Return the [x, y] coordinate for the center point of the cell that contains the specified text.  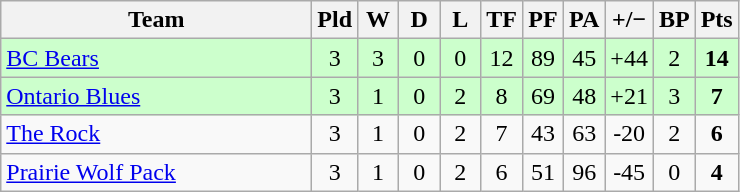
43 [542, 134]
BC Bears [156, 58]
Ontario Blues [156, 96]
Pld [335, 20]
PA [584, 20]
63 [584, 134]
+/− [630, 20]
-20 [630, 134]
Prairie Wolf Pack [156, 172]
W [378, 20]
Team [156, 20]
TF [502, 20]
PF [542, 20]
+21 [630, 96]
L [460, 20]
-45 [630, 172]
51 [542, 172]
The Rock [156, 134]
14 [716, 58]
BP [674, 20]
69 [542, 96]
12 [502, 58]
89 [542, 58]
+44 [630, 58]
4 [716, 172]
48 [584, 96]
D [420, 20]
Pts [716, 20]
8 [502, 96]
45 [584, 58]
96 [584, 172]
